Output the (X, Y) coordinate of the center of the cell containing the given text.  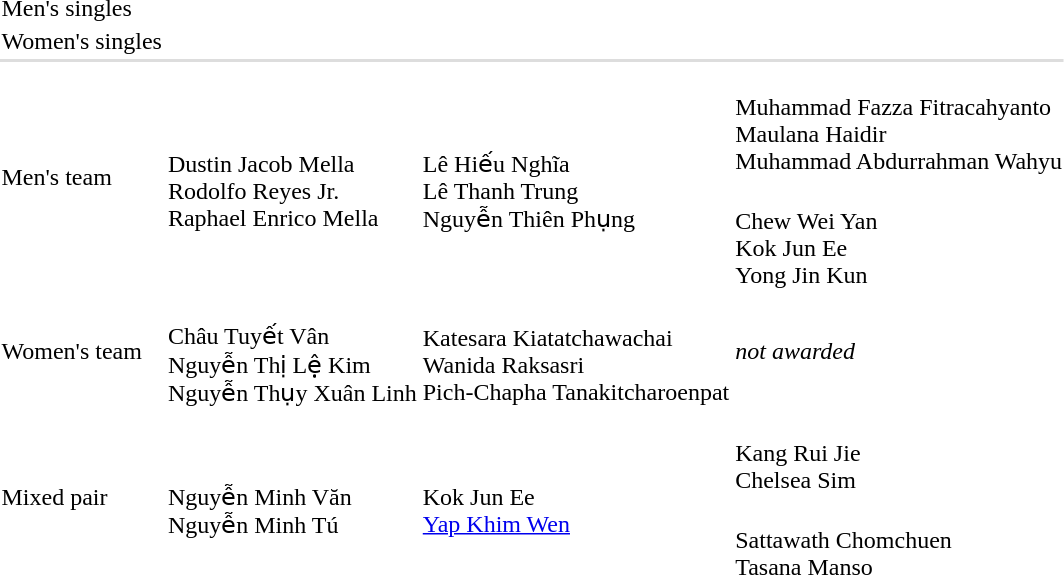
Katesara KiatatchawachaiWanida RaksasriPich-Chapha Tanakitcharoenpat (576, 351)
Châu Tuyết VânNguyễn Thị Lệ KimNguyễn Thụy Xuân Linh (292, 351)
Kang Rui JieChelsea Sim (899, 454)
Men's team (82, 178)
Chew Wei YanKok Jun EeYong Jin Kun (899, 234)
Women's singles (82, 41)
Dustin Jacob MellaRodolfo Reyes Jr.Raphael Enrico Mella (292, 178)
Lê Hiếu NghĩaLê Thanh TrungNguyễn Thiên Phụng (576, 178)
Muhammad Fazza FitracahyantoMaulana HaidirMuhammad Abdurrahman Wahyu (899, 120)
not awarded (899, 351)
Women's team (82, 351)
